Find where the given text appears and provide that cell's center as [x, y] coordinate. 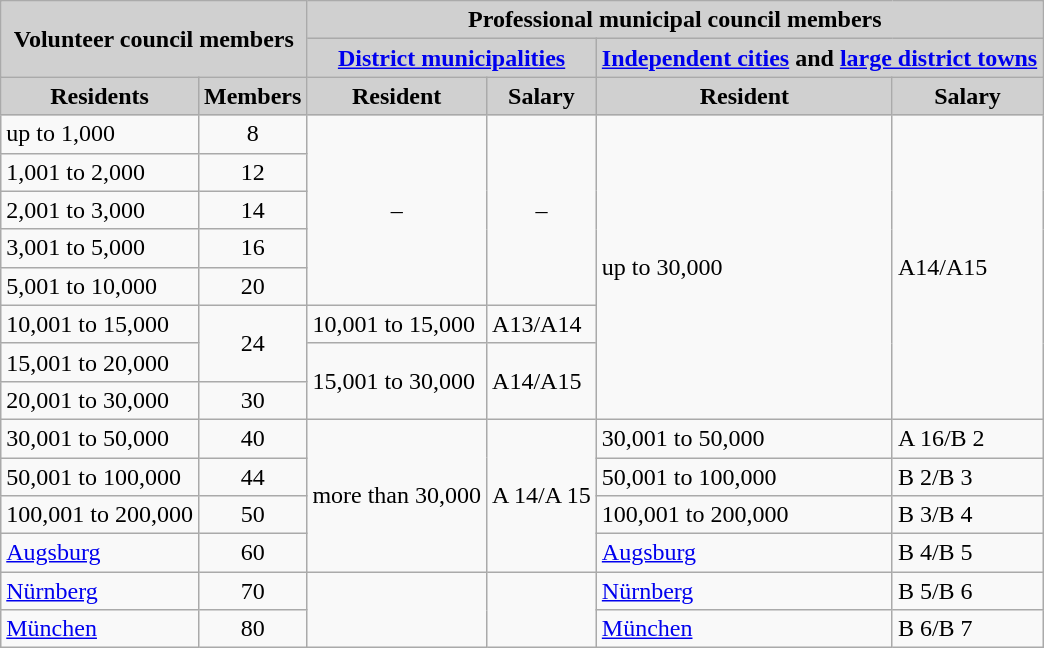
Professional municipal council members [675, 20]
50 [252, 515]
Independent cities and large district towns [819, 58]
8 [252, 134]
70 [252, 591]
5,001 to 10,000 [100, 286]
15,001 to 30,000 [397, 381]
B 4/B 5 [967, 553]
Volunteer council members [154, 39]
up to 30,000 [744, 267]
Members [252, 96]
16 [252, 248]
A 14/A 15 [542, 495]
B 3/B 4 [967, 515]
3,001 to 5,000 [100, 248]
B 2/B 3 [967, 477]
30 [252, 400]
B 6/B 7 [967, 629]
2,001 to 3,000 [100, 210]
up to 1,000 [100, 134]
A 16/B 2 [967, 438]
40 [252, 438]
12 [252, 172]
more than 30,000 [397, 495]
80 [252, 629]
14 [252, 210]
20,001 to 30,000 [100, 400]
B 5/B 6 [967, 591]
60 [252, 553]
20 [252, 286]
24 [252, 343]
District municipalities [452, 58]
1,001 to 2,000 [100, 172]
A13/A14 [542, 324]
Residents [100, 96]
15,001 to 20,000 [100, 362]
44 [252, 477]
